Return the (X, Y) coordinate for the center point of the cell that contains the specified text.  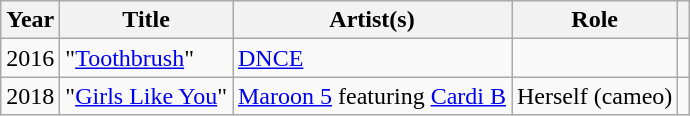
"Girls Like You" (146, 96)
"Toothbrush" (146, 58)
Artist(s) (372, 20)
2018 (30, 96)
Title (146, 20)
Year (30, 20)
Herself (cameo) (595, 96)
Role (595, 20)
Maroon 5 featuring Cardi B (372, 96)
2016 (30, 58)
DNCE (372, 58)
